Identify which cell holds the provided text, then report its [x, y] central coordinate. 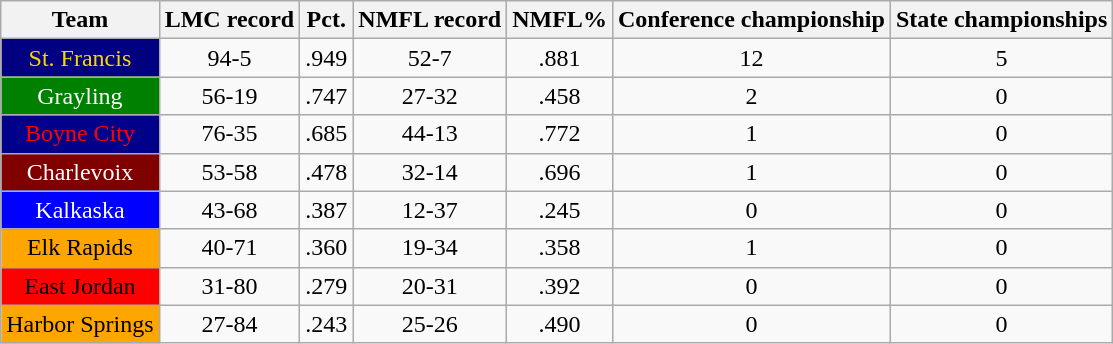
2 [751, 96]
5 [1001, 58]
St. Francis [80, 58]
.747 [326, 96]
12 [751, 58]
.881 [560, 58]
.772 [560, 134]
19-34 [430, 248]
Boyne City [80, 134]
NMFL% [560, 20]
LMC record [230, 20]
.245 [560, 210]
Team [80, 20]
East Jordan [80, 286]
.949 [326, 58]
44-13 [430, 134]
.387 [326, 210]
.392 [560, 286]
20-31 [430, 286]
94-5 [230, 58]
32-14 [430, 172]
53-58 [230, 172]
.478 [326, 172]
27-32 [430, 96]
40-71 [230, 248]
31-80 [230, 286]
Harbor Springs [80, 324]
Kalkaska [80, 210]
76-35 [230, 134]
56-19 [230, 96]
Elk Rapids [80, 248]
.696 [560, 172]
.360 [326, 248]
.490 [560, 324]
27-84 [230, 324]
52-7 [430, 58]
12-37 [430, 210]
43-68 [230, 210]
Conference championship [751, 20]
25-26 [430, 324]
.279 [326, 286]
.685 [326, 134]
Charlevoix [80, 172]
.358 [560, 248]
Pct. [326, 20]
Grayling [80, 96]
State championships [1001, 20]
.458 [560, 96]
NMFL record [430, 20]
.243 [326, 324]
